Scan for the cell matching the given text and deliver its (x, y) coordinate at center. 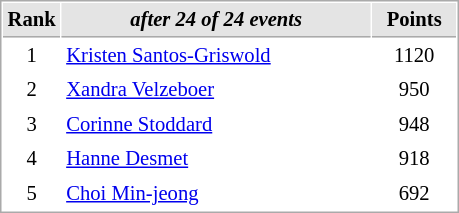
692 (414, 194)
Xandra Velzeboer (216, 90)
Hanne Desmet (216, 158)
1120 (414, 56)
Choi Min-jeong (216, 194)
Kristen Santos-Griswold (216, 56)
1 (32, 56)
918 (414, 158)
950 (414, 90)
948 (414, 124)
Corinne Stoddard (216, 124)
after 24 of 24 events (216, 20)
4 (32, 158)
3 (32, 124)
2 (32, 90)
5 (32, 194)
Points (414, 20)
Rank (32, 20)
